Extract the [X, Y] coordinate from the center of the cell holding the provided text.  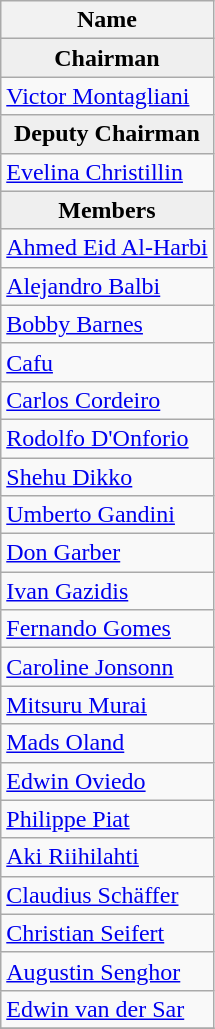
Bobby Barnes [107, 324]
Ahmed Eid Al-Harbi [107, 248]
Cafu [107, 362]
Chairman [107, 58]
Ivan Gazidis [107, 591]
Mads Oland [107, 743]
Philippe Piat [107, 819]
Victor Montagliani [107, 96]
Edwin Oviedo [107, 781]
Aki Riihilahti [107, 857]
Christian Seifert [107, 933]
Edwin van der Sar [107, 1009]
Don Garber [107, 553]
Carlos Cordeiro [107, 400]
Umberto Gandini [107, 515]
Claudius Schäffer [107, 895]
Deputy Chairman [107, 134]
Fernando Gomes [107, 629]
Members [107, 210]
Evelina Christillin [107, 172]
Alejandro Balbi [107, 286]
Rodolfo D'Onforio [107, 438]
Mitsuru Murai [107, 705]
Augustin Senghor [107, 971]
Caroline Jonsonn [107, 667]
Name [107, 20]
Shehu Dikko [107, 477]
